Determine the [X, Y] coordinate at the center of the cell enclosing the given text.  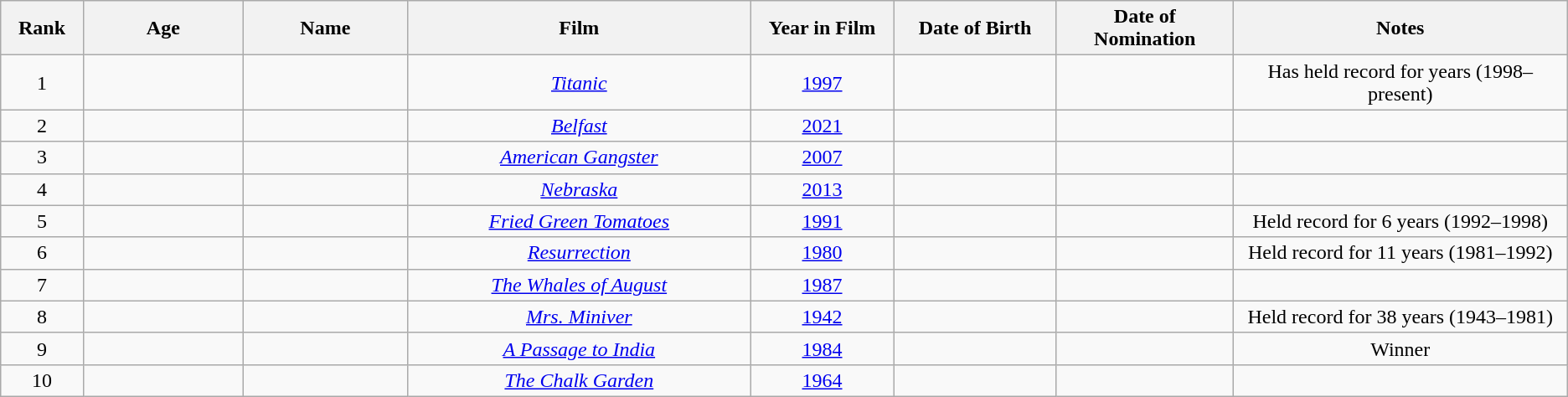
3 [42, 157]
The Whales of August [579, 285]
1 [42, 82]
Held record for 6 years (1992–1998) [1400, 221]
A Passage to India [579, 348]
Name [325, 28]
Notes [1400, 28]
Mrs. Miniver [579, 317]
Held record for 38 years (1943–1981) [1400, 317]
Date of Nomination [1144, 28]
10 [42, 380]
2 [42, 126]
The Chalk Garden [579, 380]
Titanic [579, 82]
1942 [822, 317]
1984 [822, 348]
2013 [822, 189]
1991 [822, 221]
5 [42, 221]
Film [579, 28]
Year in Film [822, 28]
Winner [1400, 348]
2007 [822, 157]
9 [42, 348]
7 [42, 285]
Fried Green Tomatoes [579, 221]
Held record for 11 years (1981–1992) [1400, 253]
Has held record for years (1998–present) [1400, 82]
American Gangster [579, 157]
1980 [822, 253]
6 [42, 253]
Belfast [579, 126]
1964 [822, 380]
Date of Birth [975, 28]
Rank [42, 28]
Nebraska [579, 189]
4 [42, 189]
8 [42, 317]
Age [162, 28]
1987 [822, 285]
2021 [822, 126]
Resurrection [579, 253]
1997 [822, 82]
